Output the (x, y) coordinate of the center of the cell containing the given text.  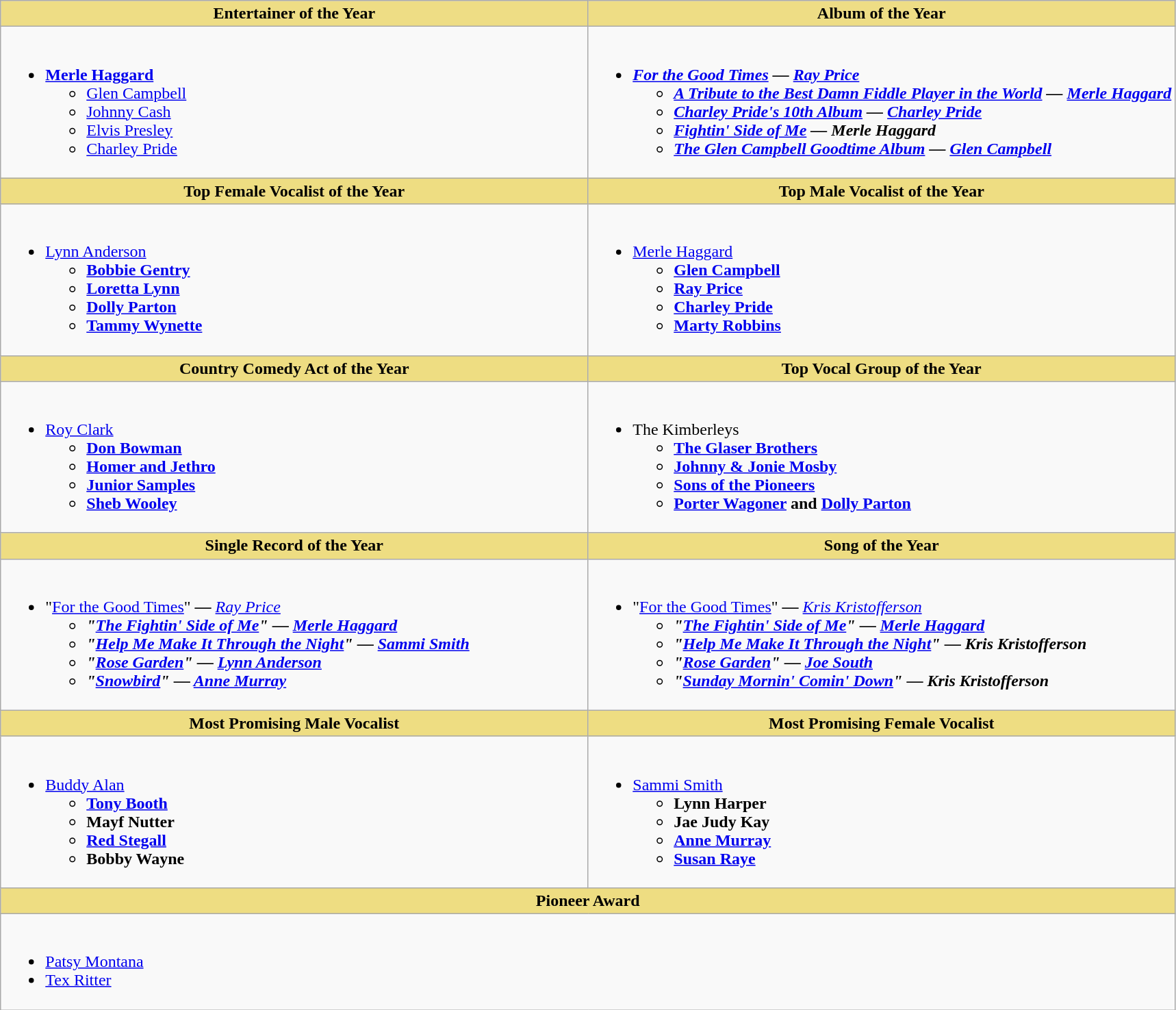
Top Vocal Group of the Year (882, 368)
Roy ClarkDon BowmanHomer and JethroJunior SamplesSheb Wooley (294, 457)
Merle HaggardGlen CampbellJohnny CashElvis PresleyCharley Pride (294, 103)
Top Male Vocalist of the Year (882, 191)
Buddy AlanTony BoothMayf NutterRed StegallBobby Wayne (294, 812)
Patsy MontanaTex Ritter (588, 961)
Merle HaggardGlen CampbellRay PriceCharley PrideMarty Robbins (882, 279)
The KimberleysThe Glaser BrothersJohnny & Jonie MosbySons of the PioneersPorter Wagoner and Dolly Parton (882, 457)
Single Record of the Year (294, 546)
Sammi SmithLynn HarperJae Judy KayAnne MurraySusan Raye (882, 812)
Entertainer of the Year (294, 14)
Top Female Vocalist of the Year (294, 191)
Pioneer Award (588, 900)
Song of the Year (882, 546)
Most Promising Male Vocalist (294, 723)
Country Comedy Act of the Year (294, 368)
Most Promising Female Vocalist (882, 723)
Lynn AndersonBobbie GentryLoretta LynnDolly PartonTammy Wynette (294, 279)
Album of the Year (882, 14)
